Scan for the cell matching the given text and deliver its [x, y] coordinate at center. 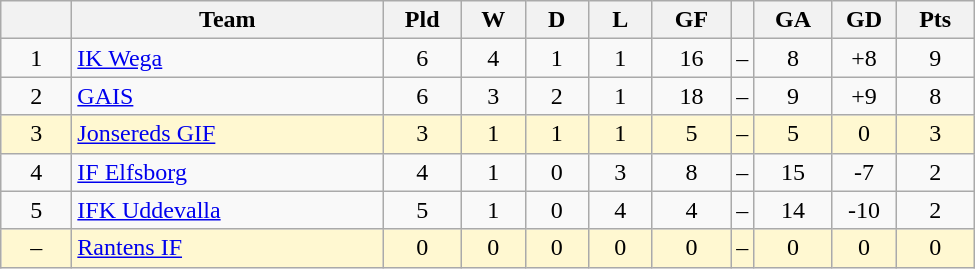
GAIS [228, 96]
+8 [864, 58]
GD [864, 20]
GF [692, 20]
-7 [864, 172]
IK Wega [228, 58]
Pld [422, 20]
L [621, 20]
18 [692, 96]
16 [692, 58]
IFK Uddevalla [228, 210]
15 [794, 172]
GA [794, 20]
Pts [936, 20]
W [493, 20]
Jonsereds GIF [228, 134]
+9 [864, 96]
IF Elfsborg [228, 172]
Team [228, 20]
Rantens IF [228, 248]
D [557, 20]
-10 [864, 210]
14 [794, 210]
